Return the [x, y] coordinate for the center point of the cell that contains the specified text.  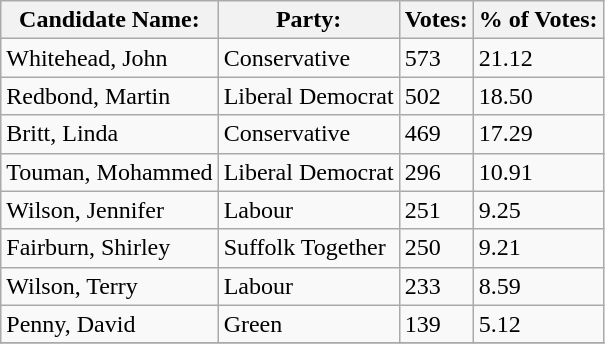
9.25 [538, 210]
Redbond, Martin [110, 96]
9.21 [538, 248]
233 [436, 286]
Wilson, Jennifer [110, 210]
Penny, David [110, 324]
573 [436, 58]
18.50 [538, 96]
139 [436, 324]
Whitehead, John [110, 58]
296 [436, 172]
502 [436, 96]
10.91 [538, 172]
5.12 [538, 324]
Party: [308, 20]
251 [436, 210]
Touman, Mohammed [110, 172]
8.59 [538, 286]
Suffolk Together [308, 248]
Fairburn, Shirley [110, 248]
% of Votes: [538, 20]
Votes: [436, 20]
21.12 [538, 58]
Green [308, 324]
17.29 [538, 134]
Candidate Name: [110, 20]
Wilson, Terry [110, 286]
Britt, Linda [110, 134]
469 [436, 134]
250 [436, 248]
